Return the [x, y] coordinate for the center point of the cell that contains the specified text.  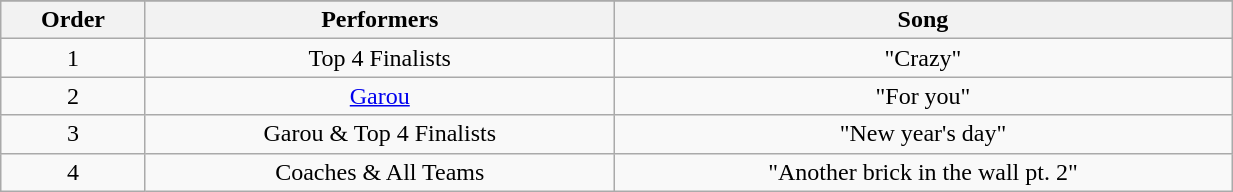
"Another brick in the wall pt. 2" [922, 172]
"For you" [922, 96]
Coaches & All Teams [380, 172]
"Crazy" [922, 58]
Garou & Top 4 Finalists [380, 134]
Top 4 Finalists [380, 58]
Performers [380, 20]
Song [922, 20]
"New year's day" [922, 134]
2 [73, 96]
3 [73, 134]
1 [73, 58]
Garou [380, 96]
4 [73, 172]
Order [73, 20]
